Return (X, Y) of the center of cell containing provided text 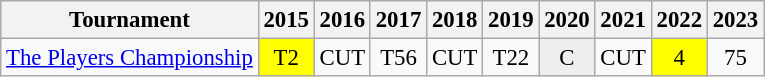
2015 (286, 20)
2020 (567, 20)
2018 (455, 20)
4 (679, 58)
2021 (623, 20)
T56 (398, 58)
2023 (735, 20)
2019 (511, 20)
2022 (679, 20)
T22 (511, 58)
2016 (342, 20)
75 (735, 58)
The Players Championship (130, 58)
C (567, 58)
T2 (286, 58)
Tournament (130, 20)
2017 (398, 20)
